Search for the cell housing the specified text and yield its [x, y] center coordinate. 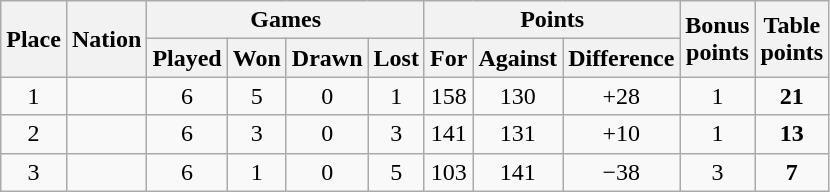
Bonuspoints [718, 39]
Difference [622, 58]
−38 [622, 172]
For [448, 58]
131 [518, 134]
Lost [396, 58]
2 [34, 134]
Against [518, 58]
158 [448, 96]
+10 [622, 134]
21 [792, 96]
Drawn [327, 58]
103 [448, 172]
Points [552, 20]
+28 [622, 96]
130 [518, 96]
13 [792, 134]
Place [34, 39]
Games [286, 20]
7 [792, 172]
Won [256, 58]
Played [187, 58]
Nation [106, 39]
Tablepoints [792, 39]
